Scan for the cell matching the given text and deliver its [x, y] coordinate at center. 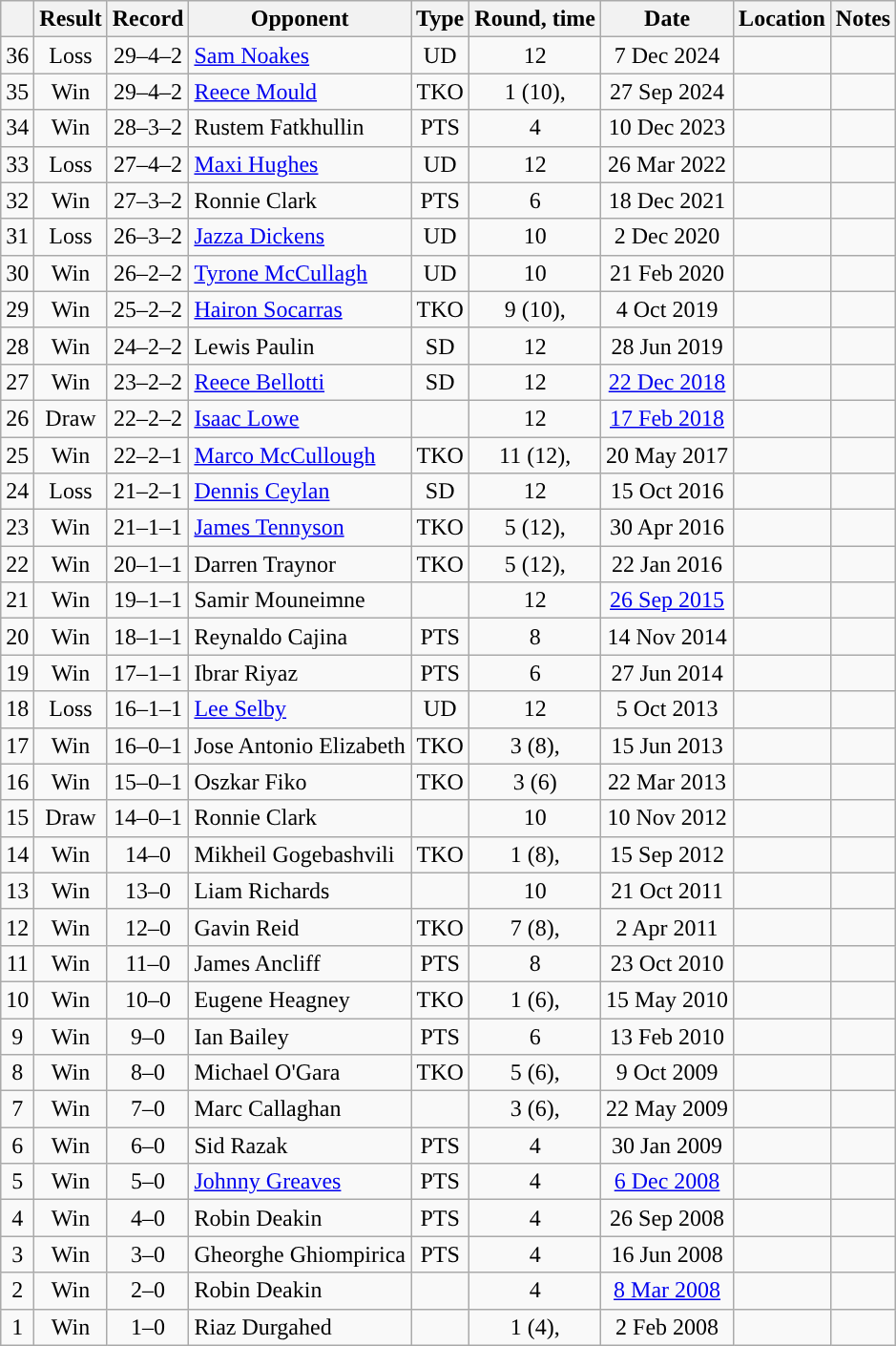
Marc Callaghan [300, 1109]
4 Oct 2019 [668, 309]
Riaz Durgahed [300, 1327]
Jazza Dickens [300, 237]
1 (8), [535, 854]
17 [17, 746]
5 Oct 2013 [668, 709]
28–3–2 [148, 128]
22 [17, 564]
7 (8), [535, 927]
7 [17, 1109]
15 Jun 2013 [668, 746]
22 Mar 2013 [668, 782]
3 [17, 1254]
2–0 [148, 1291]
Gavin Reid [300, 927]
27 [17, 382]
21–1–1 [148, 528]
5 [17, 1182]
19–1–1 [148, 600]
20–1–1 [148, 564]
27 Jun 2014 [668, 673]
6–0 [148, 1146]
22–2–2 [148, 418]
Result [71, 19]
3 (6), [535, 1109]
Tyrone McCullagh [300, 273]
11 [17, 963]
26–3–2 [148, 237]
14 [17, 854]
16 [17, 782]
11–0 [148, 963]
21 [17, 600]
Gheorghe Ghiompirica [300, 1254]
14 Nov 2014 [668, 637]
Eugene Heagney [300, 999]
36 [17, 55]
10–0 [148, 999]
Oszkar Fiko [300, 782]
22 May 2009 [668, 1109]
14–0 [148, 854]
1 (10), [535, 92]
1 (6), [535, 999]
30 Jan 2009 [668, 1146]
21–2–1 [148, 492]
18 Dec 2021 [668, 200]
10 Dec 2023 [668, 128]
Liam Richards [300, 891]
3–0 [148, 1254]
Date [668, 19]
15 Oct 2016 [668, 492]
31 [17, 237]
22 Jan 2016 [668, 564]
Type [439, 19]
2 Dec 2020 [668, 237]
12–0 [148, 927]
1–0 [148, 1327]
Isaac Lowe [300, 418]
15 [17, 818]
33 [17, 164]
24 [17, 492]
6 Dec 2008 [668, 1182]
19 [17, 673]
2 Apr 2011 [668, 927]
9 Oct 2009 [668, 1073]
2 [17, 1291]
26 Sep 2008 [668, 1218]
Reynaldo Cajina [300, 637]
Marco McCullough [300, 455]
James Tennyson [300, 528]
Mikheil Gogebashvili [300, 854]
30 [17, 273]
9 [17, 1036]
8 Mar 2008 [668, 1291]
3 (8), [535, 746]
1 [17, 1327]
Hairon Socarras [300, 309]
Sam Noakes [300, 55]
5 (6), [535, 1073]
Dennis Ceylan [300, 492]
26 [17, 418]
32 [17, 200]
Sid Razak [300, 1146]
14–0–1 [148, 818]
13–0 [148, 891]
26–2–2 [148, 273]
21 Oct 2011 [668, 891]
15 Sep 2012 [668, 854]
10 Nov 2012 [668, 818]
17 Feb 2018 [668, 418]
Ian Bailey [300, 1036]
Location [782, 19]
18 [17, 709]
30 Apr 2016 [668, 528]
21 Feb 2020 [668, 273]
27 Sep 2024 [668, 92]
Lee Selby [300, 709]
Record [148, 19]
Lewis Paulin [300, 346]
2 Feb 2008 [668, 1327]
35 [17, 92]
16–0–1 [148, 746]
16–1–1 [148, 709]
7 Dec 2024 [668, 55]
Rustem Fatkhullin [300, 128]
16 Jun 2008 [668, 1254]
4–0 [148, 1218]
Michael O'Gara [300, 1073]
17–1–1 [148, 673]
7–0 [148, 1109]
23 [17, 528]
Reece Mould [300, 92]
3 (6) [535, 782]
27–3–2 [148, 200]
28 [17, 346]
13 Feb 2010 [668, 1036]
Johnny Greaves [300, 1182]
Opponent [300, 19]
20 [17, 637]
11 (12), [535, 455]
5–0 [148, 1182]
Darren Traynor [300, 564]
22 Dec 2018 [668, 382]
15 May 2010 [668, 999]
Maxi Hughes [300, 164]
13 [17, 891]
22–2–1 [148, 455]
Round, time [535, 19]
Jose Antonio Elizabeth [300, 746]
24–2–2 [148, 346]
23 Oct 2010 [668, 963]
26 Mar 2022 [668, 164]
Reece Bellotti [300, 382]
29 [17, 309]
25–2–2 [148, 309]
1 (4), [535, 1327]
8–0 [148, 1073]
18–1–1 [148, 637]
34 [17, 128]
Ibrar Riyaz [300, 673]
23–2–2 [148, 382]
20 May 2017 [668, 455]
James Ancliff [300, 963]
25 [17, 455]
15–0–1 [148, 782]
9 (10), [535, 309]
27–4–2 [148, 164]
26 Sep 2015 [668, 600]
28 Jun 2019 [668, 346]
Notes [863, 19]
9–0 [148, 1036]
Samir Mouneimne [300, 600]
